Capture the cell that displays the provided text and extract its [x, y] central coordinate. 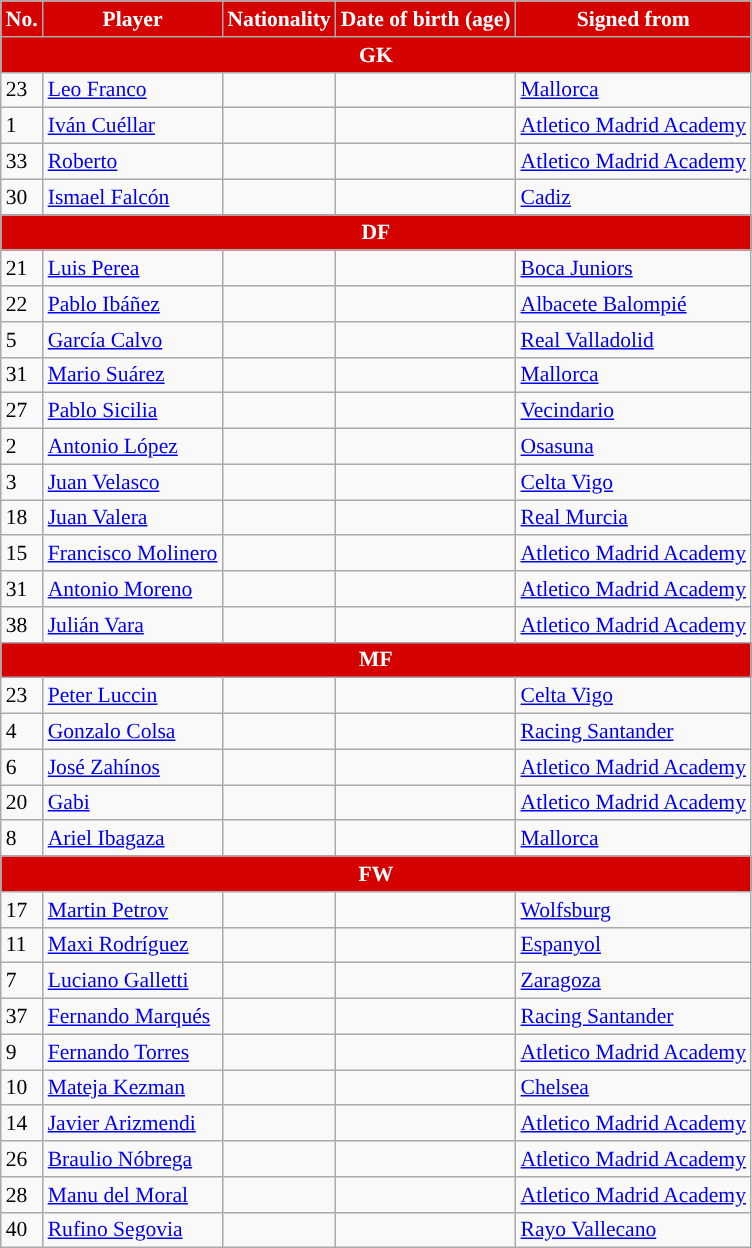
Ismael Falcón [133, 197]
Fernando Marqués [133, 1017]
Maxi Rodríguez [133, 945]
Signed from [634, 19]
Boca Juniors [634, 269]
Antonio Moreno [133, 589]
40 [22, 1230]
Antonio López [133, 447]
Nationality [278, 19]
30 [22, 197]
Julián Vara [133, 625]
Braulio Nóbrega [133, 1159]
Wolfsburg [634, 910]
14 [22, 1124]
Iván Cuéllar [133, 126]
Espanyol [634, 945]
MF [376, 660]
Javier Arizmendi [133, 1124]
11 [22, 945]
GK [376, 55]
Martin Petrov [133, 910]
Real Murcia [634, 518]
Francisco Molinero [133, 554]
1 [22, 126]
Roberto [133, 162]
Pablo Ibáñez [133, 304]
FW [376, 874]
Pablo Sicilia [133, 411]
28 [22, 1195]
Albacete Balompié [634, 304]
Leo Franco [133, 90]
Player [133, 19]
21 [22, 269]
Fernando Torres [133, 1052]
3 [22, 482]
Luis Perea [133, 269]
27 [22, 411]
Peter Luccin [133, 696]
Gabi [133, 803]
20 [22, 803]
Manu del Moral [133, 1195]
Vecindario [634, 411]
Date of birth (age) [426, 19]
DF [376, 233]
Cadiz [634, 197]
Luciano Galletti [133, 981]
Osasuna [634, 447]
22 [22, 304]
9 [22, 1052]
Rayo Vallecano [634, 1230]
15 [22, 554]
Rufino Segovia [133, 1230]
37 [22, 1017]
8 [22, 839]
Real Valladolid [634, 340]
Juan Valera [133, 518]
17 [22, 910]
José Zahínos [133, 767]
Chelsea [634, 1088]
Gonzalo Colsa [133, 732]
10 [22, 1088]
No. [22, 19]
Mateja Kezman [133, 1088]
18 [22, 518]
33 [22, 162]
5 [22, 340]
Juan Velasco [133, 482]
2 [22, 447]
Mario Suárez [133, 375]
Ariel Ibagaza [133, 839]
4 [22, 732]
Zaragoza [634, 981]
38 [22, 625]
García Calvo [133, 340]
26 [22, 1159]
7 [22, 981]
6 [22, 767]
